Extract the [X, Y] coordinate from the center of the cell holding the provided text.  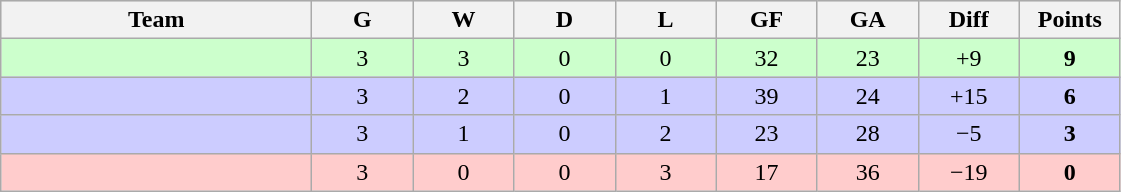
17 [766, 172]
L [666, 20]
D [564, 20]
+9 [968, 58]
Points [1070, 20]
GA [868, 20]
24 [868, 96]
9 [1070, 58]
Team [156, 20]
32 [766, 58]
W [464, 20]
G [362, 20]
6 [1070, 96]
Diff [968, 20]
−19 [968, 172]
GF [766, 20]
+15 [968, 96]
39 [766, 96]
36 [868, 172]
−5 [968, 134]
28 [868, 134]
